Pinpoint the cell where the given text exists, returning its (X, Y) midpoint coordinate. 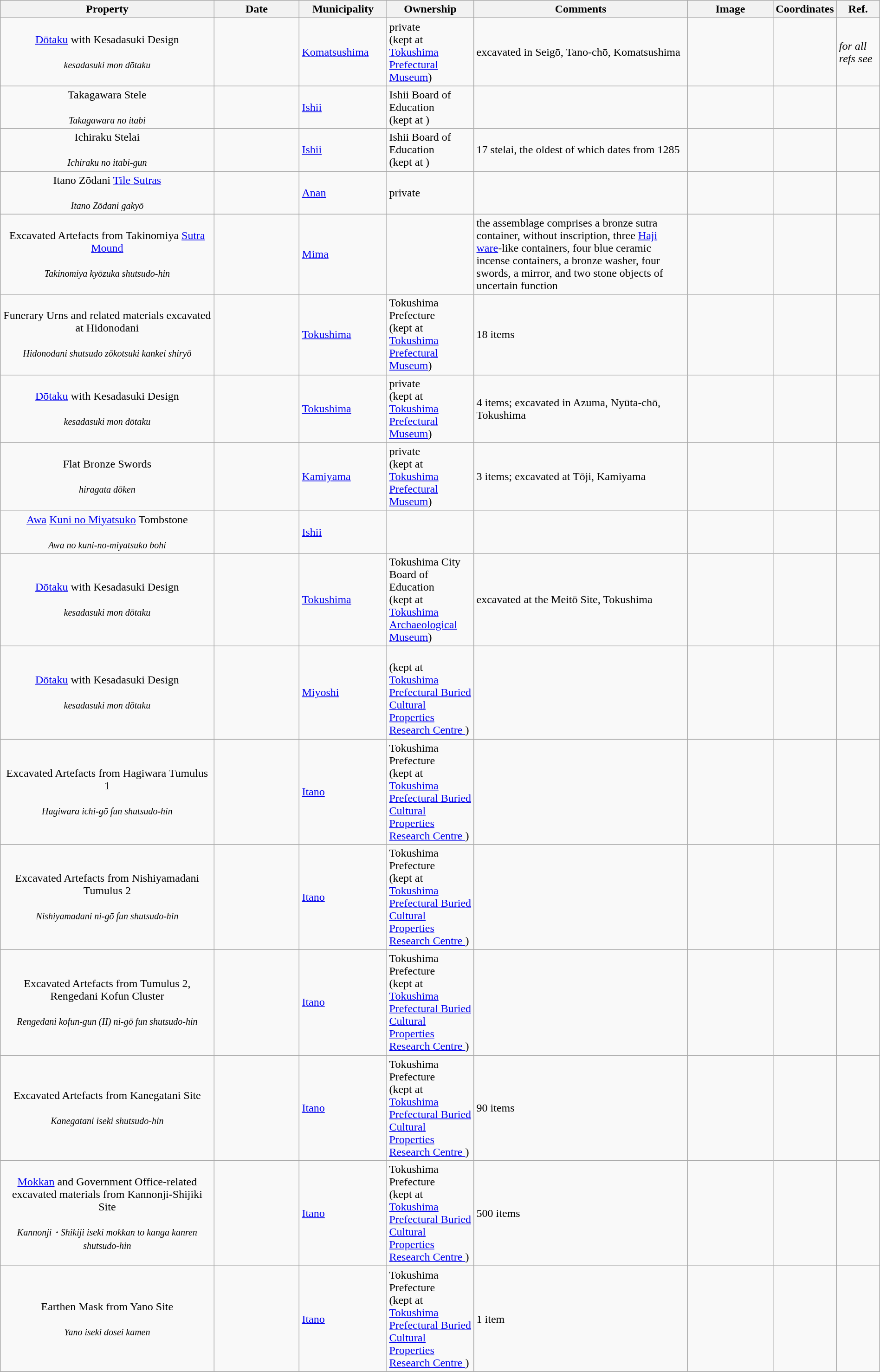
Awa Kuni no Miyatsuko TombstoneAwa no kuni-no-miyatsuko bohi (107, 532)
Takagawara SteleTakagawara no itabi (107, 107)
Mokkan and Government Office-related excavated materials from Kannonji-Shijiki SiteKannonji・Shikiji iseki mokkan to kanga kanren shutsudo-hin (107, 1214)
Tokushima Prefecture(kept at Tokushima Prefectural Museum) (430, 334)
Komatsushima (343, 52)
Excavated Artefacts from Hagiwara Tumulus 1Hagiwara ichi-gō fun shutsudo-hin (107, 792)
Kamiyama (343, 476)
Miyoshi (343, 692)
3 items; excavated at Tōji, Kamiyama (581, 476)
Property (107, 9)
4 items; excavated in Azuma, Nyūta-chō, Tokushima (581, 409)
Comments (581, 9)
Excavated Artefacts from Kanegatani SiteKanegatani iseki shutsudo-hin (107, 1108)
17 stelai, the oldest of which dates from 1285 (581, 150)
Excavated Artefacts from Tumulus 2, Rengedani Kofun ClusterRengedani kofun-gun (II) ni-gō fun shutsudo-hin (107, 1003)
Municipality (343, 9)
Excavated Artefacts from Takinomiya Sutra MoundTakinomiya kyōzuka shutsudo-hin (107, 254)
for all refs see (858, 52)
Mima (343, 254)
Ref. (858, 9)
(kept at Tokushima Prefectural Buried Cultural Properties Research Centre ) (430, 692)
Earthen Mask from Yano SiteYano iseki dosei kamen (107, 1319)
Date (257, 9)
500 items (581, 1214)
90 items (581, 1108)
private (430, 193)
Excavated Artefacts from Nishiyamadani Tumulus 2Nishiyamadani ni-gō fun shutsudo-hin (107, 897)
Ichiraku StelaiIchiraku no itabi-gun (107, 150)
excavated at the Meitō Site, Tokushima (581, 599)
Flat Bronze Swordshiragata dōken (107, 476)
1 item (581, 1319)
Tokushima City Board of Education(kept at Tokushima Archaeological Museum) (430, 599)
Itano Zōdani Tile SutrasItano Zōdani gakyō (107, 193)
excavated in Seigō, Tano-chō, Komatsushima (581, 52)
Anan (343, 193)
18 items (581, 334)
Image (731, 9)
Coordinates (805, 9)
Ownership (430, 9)
Funerary Urns and related materials excavated at HidonodaniHidonodani shutsudo zōkotsuki kankei shiryō (107, 334)
